Return the [x, y] coordinate for the center point of the cell that contains the specified text.  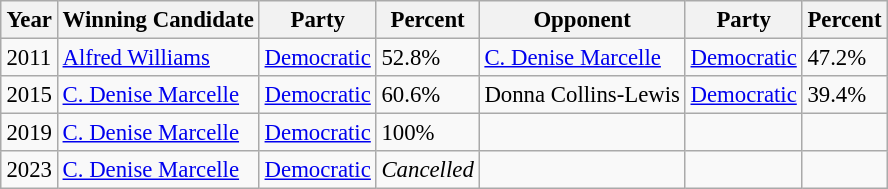
Year [29, 20]
2023 [29, 170]
2019 [29, 133]
2011 [29, 57]
Alfred Williams [158, 57]
100% [428, 133]
52.8% [428, 57]
2015 [29, 95]
Donna Collins-Lewis [582, 95]
Winning Candidate [158, 20]
Cancelled [428, 170]
47.2% [844, 57]
39.4% [844, 95]
Opponent [582, 20]
60.6% [428, 95]
